Return (x, y) of the center of cell containing provided text 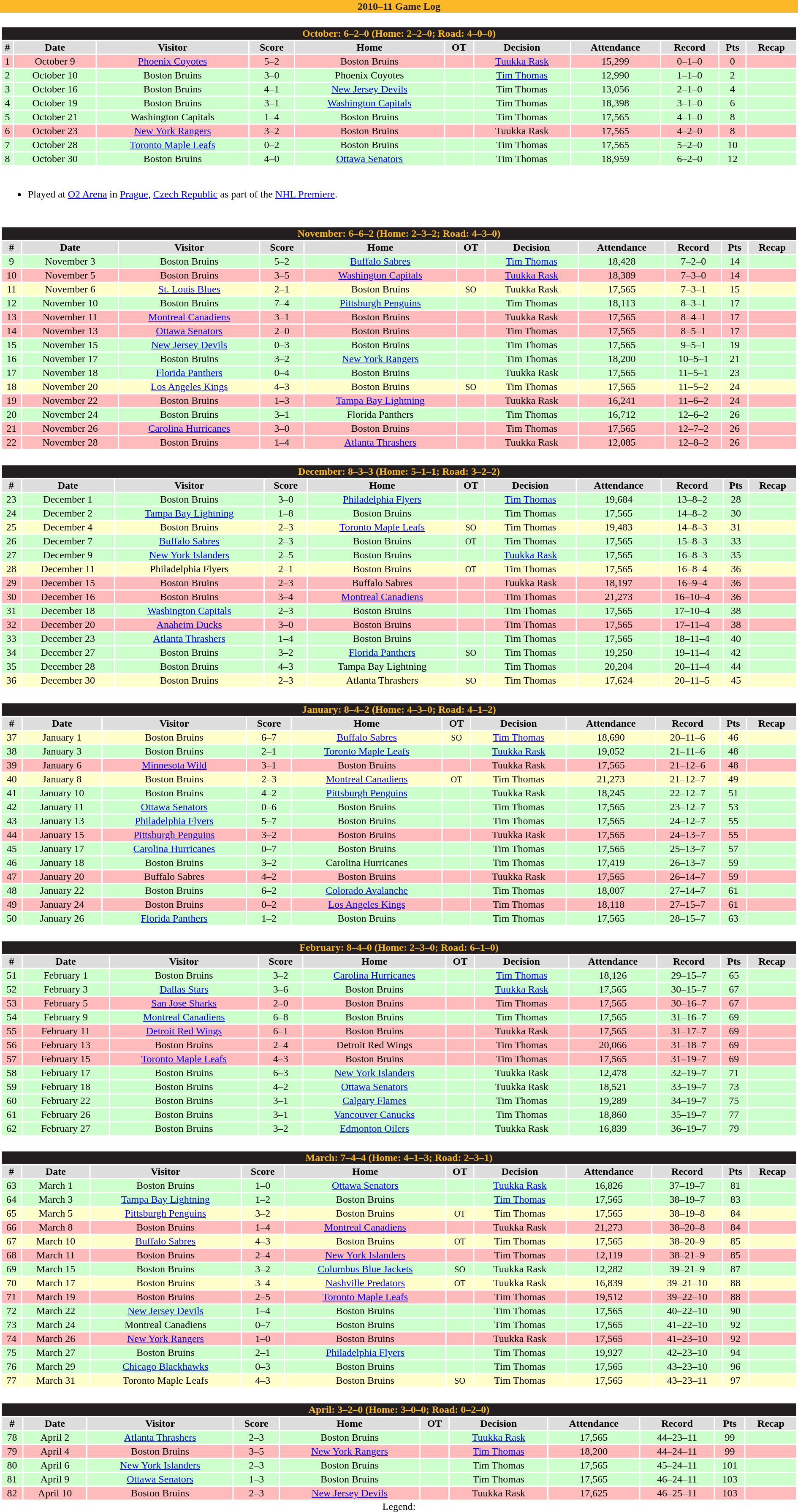
October 19 (55, 103)
18,118 (611, 904)
7–4 (282, 303)
February: 8–4–0 (Home: 2–3–0; Road: 6–1–0) (399, 947)
12,990 (615, 76)
30–15–7 (689, 990)
2010–11 Game Log (399, 6)
December 27 (68, 653)
March 8 (56, 1228)
0 (732, 61)
82 (12, 1493)
38–21–9 (687, 1255)
January 17 (62, 849)
December 9 (68, 555)
5 (7, 117)
44–24–11 (677, 1451)
October 30 (55, 159)
29–15–7 (689, 975)
November 26 (70, 428)
83 (736, 1200)
94 (736, 1352)
January 1 (62, 737)
Chicago Blackhawks (166, 1367)
37–19–7 (687, 1185)
March 5 (56, 1213)
November 11 (70, 317)
80 (12, 1466)
4–0 (272, 159)
18,690 (611, 737)
19,512 (609, 1297)
18,197 (619, 583)
November 24 (70, 415)
March 11 (56, 1255)
13,056 (615, 89)
27–15–7 (687, 904)
March 1 (56, 1185)
February 18 (66, 1087)
11–5–1 (693, 373)
15,299 (615, 61)
November 28 (70, 443)
33–19–7 (689, 1087)
34 (11, 653)
16–10–4 (692, 597)
43 (12, 821)
November 10 (70, 303)
March: 7–4–4 (Home: 4–1–3; Road: 2–3–1) (399, 1158)
45–24–11 (677, 1466)
6–2 (269, 891)
16–8–4 (692, 569)
October 21 (55, 117)
March 22 (56, 1311)
35–19–7 (689, 1114)
Calgary Flames (375, 1101)
12,478 (613, 1073)
November 3 (70, 261)
22 (11, 443)
38–19–7 (687, 1200)
42–23–10 (687, 1352)
6–1 (281, 1031)
January 22 (62, 891)
5–2–0 (690, 145)
17,419 (611, 863)
January 13 (62, 821)
18,959 (615, 159)
Dallas Stars (184, 990)
March 31 (56, 1380)
Played at O2 Arena in Prague, Czech Republic as part of the NHL Premiere. (399, 188)
31–19–7 (689, 1059)
19,250 (619, 653)
January: 8–4–2 (Home: 4–3–0; Road: 4–1–2) (399, 709)
18,398 (615, 103)
62 (11, 1129)
39 (12, 765)
19,483 (619, 527)
12,282 (609, 1269)
11–5–2 (693, 387)
Anaheim Ducks (189, 625)
27–14–7 (687, 891)
74 (11, 1339)
8–5–1 (693, 331)
60 (11, 1101)
4–1–0 (690, 117)
18 (11, 387)
11–6–2 (693, 400)
December 11 (68, 569)
February 11 (66, 1031)
December 18 (68, 611)
12–6–2 (693, 415)
20–11–5 (692, 681)
March 3 (56, 1200)
16 (11, 359)
21–11–6 (687, 752)
22–12–7 (687, 793)
52 (11, 990)
February 27 (66, 1129)
18,860 (613, 1114)
December 23 (68, 638)
58 (11, 1073)
26–14–7 (687, 876)
0–6 (269, 807)
November 6 (70, 289)
1–1–0 (690, 76)
66 (11, 1228)
38–20–9 (687, 1241)
October 28 (55, 145)
February 15 (66, 1059)
April 10 (55, 1493)
30–16–7 (689, 1003)
Colorado Avalanche (367, 891)
39–21–9 (687, 1269)
January 8 (62, 779)
41 (12, 793)
21–12–7 (687, 779)
Nashville Predators (365, 1283)
January 15 (62, 835)
3–1–0 (690, 103)
47 (12, 876)
7–3–0 (693, 276)
November 13 (70, 331)
April 2 (55, 1438)
90 (736, 1311)
20,204 (619, 666)
15–8–3 (692, 541)
39–22–10 (687, 1297)
6–3 (281, 1073)
February 22 (66, 1101)
38–20–8 (687, 1228)
18,245 (611, 793)
87 (736, 1269)
9–5–1 (693, 345)
64 (11, 1200)
46–24–11 (677, 1479)
97 (736, 1380)
11 (11, 289)
96 (736, 1367)
18,126 (613, 975)
6–8 (281, 1017)
December 28 (68, 666)
December 1 (68, 499)
October 10 (55, 76)
23–12–7 (687, 807)
17,624 (619, 681)
6–2–0 (690, 159)
32 (11, 625)
20 (11, 415)
March 15 (56, 1269)
29 (11, 583)
19,927 (609, 1352)
February 9 (66, 1017)
October 16 (55, 89)
February 1 (66, 975)
March 17 (56, 1283)
4–1 (272, 89)
70 (11, 1283)
April 6 (55, 1466)
January 10 (62, 793)
1–8 (285, 514)
7–2–0 (693, 261)
18,428 (622, 261)
18,007 (611, 891)
31–18–7 (689, 1045)
March 19 (56, 1297)
Edmonton Oilers (375, 1129)
16–9–4 (692, 583)
50 (12, 919)
14–8–3 (692, 527)
December 7 (68, 541)
21–12–6 (687, 765)
February 26 (66, 1114)
December 2 (68, 514)
March 29 (56, 1367)
February 17 (66, 1073)
December 15 (68, 583)
40–22–10 (687, 1311)
0–1–0 (690, 61)
November 22 (70, 400)
76 (11, 1367)
20,066 (613, 1045)
18–11–4 (692, 638)
December 30 (68, 681)
41–23–10 (687, 1339)
December 4 (68, 527)
31–17–7 (689, 1031)
7–3–1 (693, 289)
1 (7, 61)
34–19–7 (689, 1101)
28–15–7 (687, 919)
10–5–1 (693, 359)
19,289 (613, 1101)
13–8–2 (692, 499)
13 (11, 317)
68 (11, 1255)
43–23–10 (687, 1367)
39–21–10 (687, 1283)
January 26 (62, 919)
January 18 (62, 863)
5–7 (269, 821)
December 16 (68, 597)
16,712 (622, 415)
January 24 (62, 904)
St. Louis Blues (189, 289)
December: 8–3–3 (Home: 5–1–1; Road: 3–2–2) (399, 471)
December 20 (68, 625)
32–19–7 (689, 1073)
4–2–0 (690, 131)
72 (11, 1311)
November: 6–6–2 (Home: 2–3–2; Road: 4–3–0) (399, 233)
18,389 (622, 276)
16–8–3 (692, 555)
8–4–1 (693, 317)
October 9 (55, 61)
24–13–7 (687, 835)
March 24 (56, 1325)
20–11–6 (687, 737)
26–13–7 (687, 863)
9 (11, 261)
November 20 (70, 387)
31–16–7 (689, 1017)
27 (11, 555)
6–7 (269, 737)
October: 6–2–0 (Home: 2–2–0; Road: 4–0–0) (399, 33)
44–23–11 (677, 1438)
October 23 (55, 131)
18,521 (613, 1087)
January 11 (62, 807)
17,625 (594, 1493)
19,684 (619, 499)
12–8–2 (693, 443)
7 (7, 145)
12–7–2 (693, 428)
24–12–7 (687, 821)
41–22–10 (687, 1325)
November 15 (70, 345)
February 5 (66, 1003)
56 (11, 1045)
12,119 (609, 1255)
March 10 (56, 1241)
November 5 (70, 276)
25–13–7 (687, 849)
February 3 (66, 990)
101 (730, 1466)
April 9 (55, 1479)
17–11–4 (692, 625)
12,085 (622, 443)
Minnesota Wild (174, 765)
16,241 (622, 400)
3–6 (281, 990)
20–11–4 (692, 666)
2–1–0 (690, 89)
18,113 (622, 303)
March 27 (56, 1352)
November 18 (70, 373)
January 20 (62, 876)
San Jose Sharks (184, 1003)
April: 3–2–0 (Home: 3–0–0; Road: 0–2–0) (399, 1410)
37 (12, 737)
April 4 (55, 1451)
43–23–11 (687, 1380)
19–11–4 (692, 653)
25 (11, 527)
Vancouver Canucks (375, 1114)
0–4 (282, 373)
March 26 (56, 1339)
3 (7, 89)
46–25–11 (677, 1493)
November 17 (70, 359)
January 6 (62, 765)
16,826 (609, 1185)
January 3 (62, 752)
14–8–2 (692, 514)
Columbus Blue Jackets (365, 1269)
8–3–1 (693, 303)
54 (11, 1017)
17–10–4 (692, 611)
36–19–7 (689, 1129)
38–19–8 (687, 1213)
19,052 (611, 752)
February 13 (66, 1045)
78 (12, 1438)
